For the text-containing cell, return its midpoint in (x, y) coordinate format. 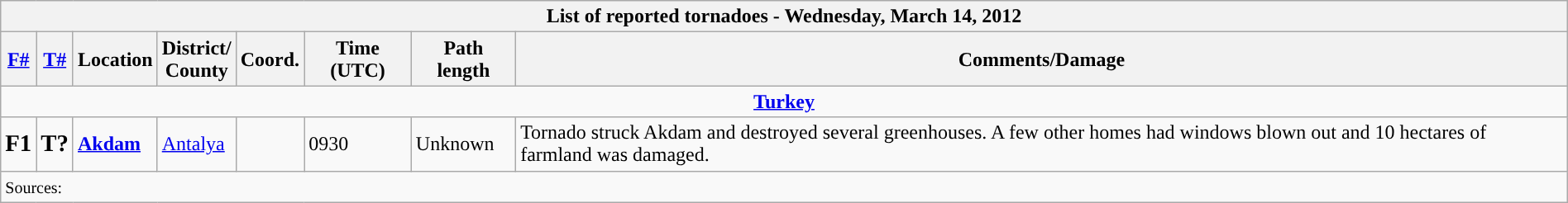
Antalya (197, 144)
Sources: (784, 186)
Akdam (115, 144)
Tornado struck Akdam and destroyed several greenhouses. A few other homes had windows blown out and 10 hectares of farmland was damaged. (1042, 144)
T? (55, 144)
Unknown (463, 144)
Time (UTC) (358, 59)
Turkey (784, 101)
Path length (463, 59)
F# (18, 59)
Comments/Damage (1042, 59)
T# (55, 59)
0930 (358, 144)
Coord. (270, 59)
List of reported tornadoes - Wednesday, March 14, 2012 (784, 17)
Location (115, 59)
District/County (197, 59)
F1 (18, 144)
